From the cell containing the given text, extract its center point as (x, y) coordinate. 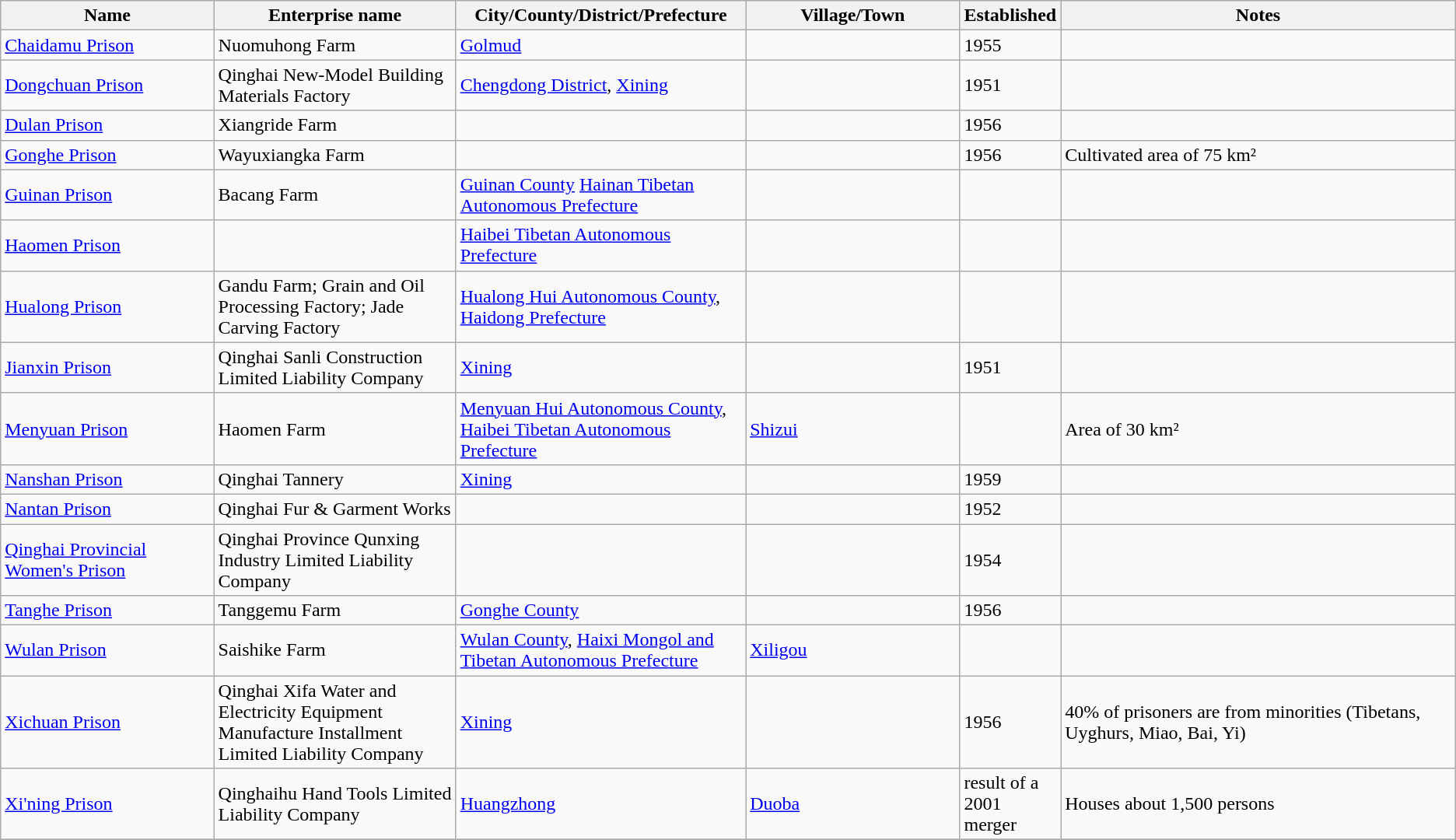
Bacang Farm (334, 194)
Menyuan Hui Autonomous County, Haibei Tibetan Autonomous Prefecture (600, 429)
Area of 30 km² (1258, 429)
Qinghai Fur & Garment Works (334, 509)
Duoba (852, 804)
Xi'ning Prison (107, 804)
Guinan Prison (107, 194)
Haomen Farm (334, 429)
1954 (1010, 560)
Shizui (852, 429)
Xichuan Prison (107, 722)
Qinghai Tannery (334, 479)
Houses about 1,500 persons (1258, 804)
Enterprise name (334, 16)
City/County/District/Prefecture (600, 16)
Qinghaihu Hand Tools Limited Liability Company (334, 804)
Menyuan Prison (107, 429)
Hualong Hui Autonomous County, Haidong Prefecture (600, 306)
Nantan Prison (107, 509)
1952 (1010, 509)
Xiligou (852, 650)
result of a 2001 merger (1010, 804)
Golmud (600, 45)
Name (107, 16)
Chengdong District, Xining (600, 86)
Wulan County, Haixi Mongol and Tibetan Autonomous Prefecture (600, 650)
Huangzhong (600, 804)
Village/Town (852, 16)
Haomen Prison (107, 246)
Established (1010, 16)
Saishike Farm (334, 650)
Haibei Tibetan Autonomous Prefecture (600, 246)
Qinghai Xifa Water and Electricity Equipment Manufacture Installment Limited Liability Company (334, 722)
Jianxin Prison (107, 367)
1959 (1010, 479)
Gonghe Prison (107, 155)
1955 (1010, 45)
40% of prisoners are from minorities (Tibetans, Uyghurs, Miao, Bai, Yi) (1258, 722)
Qinghai Provincial Women's Prison (107, 560)
Hualong Prison (107, 306)
Nanshan Prison (107, 479)
Dongchuan Prison (107, 86)
Wulan Prison (107, 650)
Qinghai Province Qunxing Industry Limited Liability Company (334, 560)
Wayuxiangka Farm (334, 155)
Gandu Farm; Grain and Oil Processing Factory; Jade Carving Factory (334, 306)
Qinghai Sanli Construction Limited Liability Company (334, 367)
Gonghe County (600, 611)
Dulan Prison (107, 125)
Qinghai New-Model Building Materials Factory (334, 86)
Xiangride Farm (334, 125)
Tanggemu Farm (334, 611)
Cultivated area of 75 km² (1258, 155)
Tanghe Prison (107, 611)
Notes (1258, 16)
Chaidamu Prison (107, 45)
Nuomuhong Farm (334, 45)
Guinan County Hainan Tibetan Autonomous Prefecture (600, 194)
